Determine the [x, y] coordinate at the center of the cell enclosing the given text.  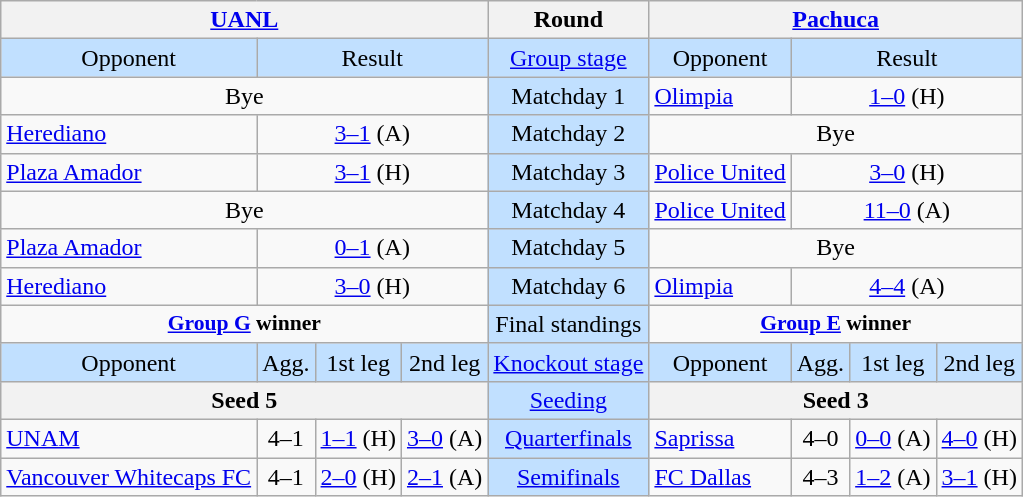
1–2 (A) [893, 477]
UANL [244, 20]
Seed 5 [244, 400]
1–0 (H) [906, 96]
3–1 (A) [372, 134]
Vancouver Whitecaps FC [129, 477]
Matchday 6 [568, 286]
0–1 (A) [372, 248]
Quarterfinals [568, 438]
Matchday 2 [568, 134]
Group stage [568, 58]
4–0 [820, 438]
Matchday 3 [568, 172]
2–1 (A) [444, 477]
Round [568, 20]
Matchday 1 [568, 96]
Matchday 5 [568, 248]
Seed 3 [836, 400]
4–0 (H) [979, 438]
Knockout stage [568, 362]
11–0 (A) [906, 210]
Saprissa [720, 438]
1–1 (H) [358, 438]
4–3 [820, 477]
2–0 (H) [358, 477]
Group E winner [836, 324]
Final standings [568, 324]
Semifinals [568, 477]
Seeding [568, 400]
Pachuca [836, 20]
Group G winner [244, 324]
3–0 (A) [444, 438]
0–0 (A) [893, 438]
FC Dallas [720, 477]
Matchday 4 [568, 210]
UNAM [129, 438]
4–4 (A) [906, 286]
